Return the [x, y] coordinate for the center point of the cell that contains the specified text.  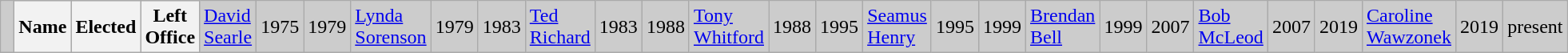
1975 [280, 27]
Seamus Henry [897, 27]
David Searle [229, 27]
Caroline Wawzonek [1408, 27]
Brendan Bell [1062, 27]
Lynda Sorenson [391, 27]
Bob McLeod [1231, 27]
Left Office [170, 27]
Tony Whitford [729, 27]
Name [43, 27]
present [1535, 27]
Ted Richard [559, 27]
Elected [105, 27]
